Scan for the cell matching the given text and deliver its [X, Y] coordinate at center. 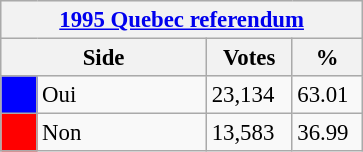
1995 Quebec referendum [182, 20]
13,583 [249, 133]
Side [104, 58]
36.99 [328, 133]
23,134 [249, 95]
% [328, 58]
Non [122, 133]
Oui [122, 95]
Votes [249, 58]
63.01 [328, 95]
